Detect which cell encompasses the target text, then output its [X, Y] center coordinate. 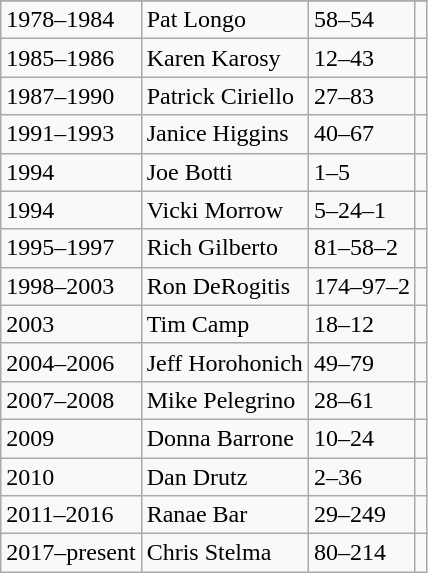
27–83 [362, 96]
18–12 [362, 324]
Ron DeRogitis [224, 286]
Patrick Ciriello [224, 96]
29–249 [362, 515]
2–36 [362, 477]
Karen Karosy [224, 58]
5–24–1 [362, 210]
28–61 [362, 400]
Pat Longo [224, 20]
58–54 [362, 20]
1–5 [362, 172]
1991–1993 [71, 134]
Vicki Morrow [224, 210]
Jeff Horohonich [224, 362]
1985–1986 [71, 58]
Mike Pelegrino [224, 400]
174–97–2 [362, 286]
Dan Drutz [224, 477]
2017–present [71, 553]
1978–1984 [71, 20]
Janice Higgins [224, 134]
49–79 [362, 362]
2010 [71, 477]
81–58–2 [362, 248]
2003 [71, 324]
2007–2008 [71, 400]
1998–2003 [71, 286]
Chris Stelma [224, 553]
Rich Gilberto [224, 248]
2004–2006 [71, 362]
80–214 [362, 553]
40–67 [362, 134]
2011–2016 [71, 515]
Donna Barrone [224, 438]
1987–1990 [71, 96]
Tim Camp [224, 324]
2009 [71, 438]
Ranae Bar [224, 515]
12–43 [362, 58]
Joe Botti [224, 172]
10–24 [362, 438]
1995–1997 [71, 248]
